Return [x, y] of the center of cell containing provided text 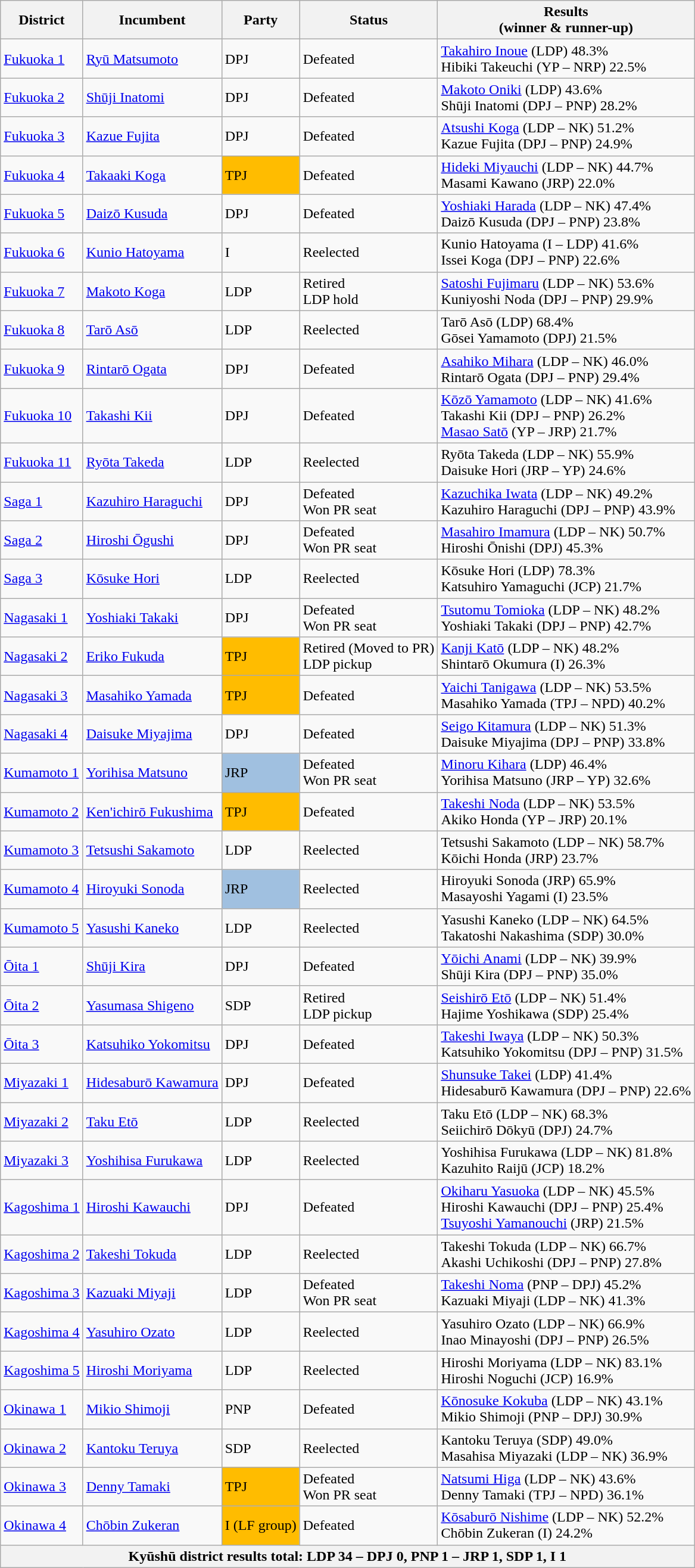
Yasushi Kaneko (LDP – NK) 64.5%Takatoshi Nakashima (SDP) 30.0% [566, 927]
Fukuoka 9 [42, 368]
Kagoshima 4 [42, 1331]
Yorihisa Matsuno [152, 772]
Fukuoka 3 [42, 136]
Fukuoka 6 [42, 253]
Kunio Hatoyama [152, 253]
Kagoshima 2 [42, 1254]
Ōita 2 [42, 1005]
Rintarō Ogata [152, 368]
Takaaki Koga [152, 175]
Kumamoto 4 [42, 889]
Hiroyuki Sonoda [152, 889]
Kazue Fujita [152, 136]
Saga 2 [42, 540]
Makoto Oniki (LDP) 43.6%Shūji Inatomi (DPJ – PNP) 28.2% [566, 98]
Fukuoka 5 [42, 213]
Retired (Moved to PR)LDP pickup [369, 657]
Daizō Kusuda [152, 213]
Kazuhiro Haraguchi [152, 501]
Fukuoka 1 [42, 58]
Okiharu Yasuoka (LDP – NK) 45.5%Hiroshi Kawauchi (DPJ – PNP) 25.4%Tsuyoshi Yamanouchi (JRP) 21.5% [566, 1207]
Hiroshi Ōgushi [152, 540]
Yoshiaki Harada (LDP – NK) 47.4%Daizō Kusuda (DPJ – PNP) 23.8% [566, 213]
Status [369, 20]
RetiredLDP pickup [369, 1005]
Kanji Katō (LDP – NK) 48.2%Shintarō Okumura (I) 26.3% [566, 657]
Chōbin Zukeran [152, 1526]
PNP [261, 1409]
RetiredLDP hold [369, 291]
Tsutomu Tomioka (LDP – NK) 48.2%Yoshiaki Takaki (DPJ – PNP) 42.7% [566, 617]
Results(winner & runner-up) [566, 20]
Taku Etō [152, 1122]
Ryōta Takeda (LDP – NK) 55.9%Daisuke Hori (JRP – YP) 24.6% [566, 462]
Nagasaki 4 [42, 734]
Nagasaki 2 [42, 657]
Kagoshima 1 [42, 1207]
Takeshi Iwaya (LDP – NK) 50.3%Katsuhiko Yokomitsu (DPJ – PNP) 31.5% [566, 1044]
Hideki Miyauchi (LDP – NK) 44.7%Masami Kawano (JRP) 22.0% [566, 175]
Takeshi Tokuda (LDP – NK) 66.7%Akashi Uchikoshi (DPJ – PNP) 27.8% [566, 1254]
Ryū Matsumoto [152, 58]
Masahiko Yamada [152, 695]
Seigo Kitamura (LDP – NK) 51.3%Daisuke Miyajima (DPJ – PNP) 33.8% [566, 734]
Natsumi Higa (LDP – NK) 43.6%Denny Tamaki (TPJ – NPD) 36.1% [566, 1486]
Katsuhiko Yokomitsu [152, 1044]
Satoshi Fujimaru (LDP – NK) 53.6%Kuniyoshi Noda (DPJ – PNP) 29.9% [566, 291]
Kumamoto 5 [42, 927]
Takeshi Noda (LDP – NK) 53.5%Akiko Honda (YP – JRP) 20.1% [566, 812]
Makoto Koga [152, 291]
Tetsushi Sakamoto [152, 850]
Takahiro Inoue (LDP) 48.3%Hibiki Takeuchi (YP – NRP) 22.5% [566, 58]
Kōnosuke Kokuba (LDP – NK) 43.1%Mikio Shimoji (PNP – DPJ) 30.9% [566, 1409]
Fukuoka 11 [42, 462]
Fukuoka 4 [42, 175]
Miyazaki 3 [42, 1161]
Hiroshi Moriyama (LDP – NK) 83.1%Hiroshi Noguchi (JCP) 16.9% [566, 1371]
Denny Tamaki [152, 1486]
Taku Etō (LDP – NK) 68.3%Seiichirō Dōkyū (DPJ) 24.7% [566, 1122]
Kazuchika Iwata (LDP – NK) 49.2%Kazuhiro Haraguchi (DPJ – PNP) 43.9% [566, 501]
Tarō Asō (LDP) 68.4%Gōsei Yamamoto (DPJ) 21.5% [566, 330]
Saga 1 [42, 501]
Kantoku Teruya [152, 1448]
Eriko Fukuda [152, 657]
Yasuhiro Ozato (LDP – NK) 66.9%Inao Minayoshi (DPJ – PNP) 26.5% [566, 1331]
Ken'ichirō Fukushima [152, 812]
Atsushi Koga (LDP – NK) 51.2%Kazue Fujita (DPJ – PNP) 24.9% [566, 136]
Ōita 1 [42, 967]
Okinawa 3 [42, 1486]
I [261, 253]
Party [261, 20]
Hidesaburō Kawamura [152, 1082]
Fukuoka 7 [42, 291]
Incumbent [152, 20]
Shūji Kira [152, 967]
Nagasaki 1 [42, 617]
Saga 3 [42, 579]
Kumamoto 1 [42, 772]
Hiroshi Kawauchi [152, 1207]
Takashi Kii [152, 415]
Kantoku Teruya (SDP) 49.0%Masahisa Miyazaki (LDP – NK) 36.9% [566, 1448]
Takeshi Tokuda [152, 1254]
I (LF group) [261, 1526]
Fukuoka 10 [42, 415]
Kagoshima 5 [42, 1371]
Miyazaki 1 [42, 1082]
District [42, 20]
Seishirō Etō (LDP – NK) 51.4%Hajime Yoshikawa (SDP) 25.4% [566, 1005]
Yasumasa Shigeno [152, 1005]
Kumamoto 2 [42, 812]
Tarō Asō [152, 330]
Asahiko Mihara (LDP – NK) 46.0%Rintarō Ogata (DPJ – PNP) 29.4% [566, 368]
Yoshihisa Furukawa [152, 1161]
Kunio Hatoyama (I – LDP) 41.6%Issei Koga (DPJ – PNP) 22.6% [566, 253]
Kōsuke Hori (LDP) 78.3%Katsuhiro Yamaguchi (JCP) 21.7% [566, 579]
Kagoshima 3 [42, 1293]
Yōichi Anami (LDP – NK) 39.9%Shūji Kira (DPJ – PNP) 35.0% [566, 967]
Okinawa 4 [42, 1526]
Kumamoto 3 [42, 850]
Yoshiaki Takaki [152, 617]
Kōsuke Hori [152, 579]
Mikio Shimoji [152, 1409]
Kazuaki Miyaji [152, 1293]
Ryōta Takeda [152, 462]
Miyazaki 2 [42, 1122]
Yasuhiro Ozato [152, 1331]
Tetsushi Sakamoto (LDP – NK) 58.7%Kōichi Honda (JRP) 23.7% [566, 850]
Kōsaburō Nishime (LDP – NK) 52.2%Chōbin Zukeran (I) 24.2% [566, 1526]
Fukuoka 2 [42, 98]
Okinawa 2 [42, 1448]
Hiroyuki Sonoda (JRP) 65.9%Masayoshi Yagami (I) 23.5% [566, 889]
Hiroshi Moriyama [152, 1371]
Fukuoka 8 [42, 330]
Yaichi Tanigawa (LDP – NK) 53.5%Masahiko Yamada (TPJ – NPD) 40.2% [566, 695]
Nagasaki 3 [42, 695]
Okinawa 1 [42, 1409]
Yasushi Kaneko [152, 927]
Kyūshū district results total: LDP 34 – DPJ 0, PNP 1 – JRP 1, SDP 1, I 1 [348, 1556]
Shunsuke Takei (LDP) 41.4%Hidesaburō Kawamura (DPJ – PNP) 22.6% [566, 1082]
Yoshihisa Furukawa (LDP – NK) 81.8%Kazuhito Raijū (JCP) 18.2% [566, 1161]
Masahiro Imamura (LDP – NK) 50.7%Hiroshi Ōnishi (DPJ) 45.3% [566, 540]
Shūji Inatomi [152, 98]
Ōita 3 [42, 1044]
Minoru Kihara (LDP) 46.4%Yorihisa Matsuno (JRP – YP) 32.6% [566, 772]
Daisuke Miyajima [152, 734]
Takeshi Noma (PNP – DPJ) 45.2%Kazuaki Miyaji (LDP – NK) 41.3% [566, 1293]
Kōzō Yamamoto (LDP – NK) 41.6%Takashi Kii (DPJ – PNP) 26.2%Masao Satō (YP – JRP) 21.7% [566, 415]
